Return the (x, y) coordinate for the center point of the cell that contains the specified text.  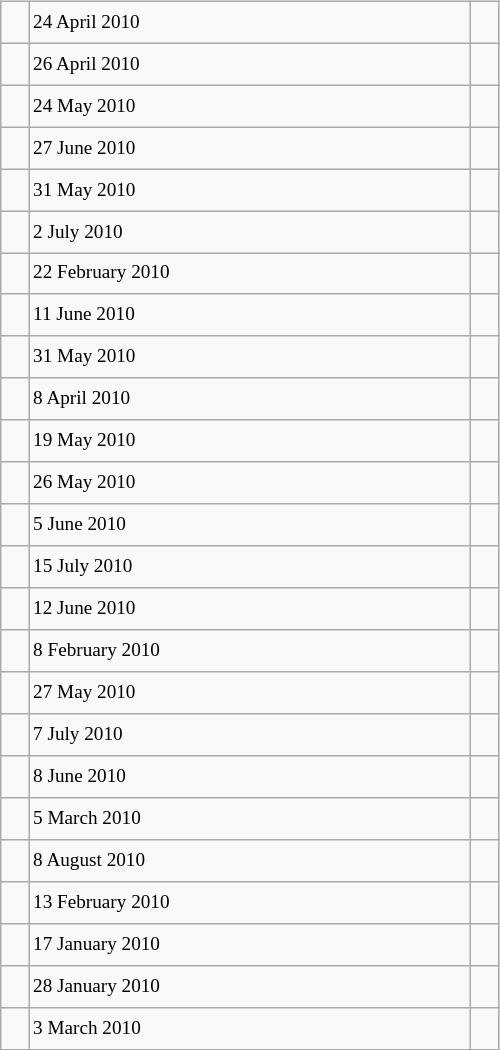
5 June 2010 (249, 525)
8 February 2010 (249, 651)
24 May 2010 (249, 106)
27 May 2010 (249, 693)
22 February 2010 (249, 274)
13 February 2010 (249, 902)
8 June 2010 (249, 777)
8 August 2010 (249, 861)
26 April 2010 (249, 64)
5 March 2010 (249, 819)
8 April 2010 (249, 399)
7 July 2010 (249, 735)
26 May 2010 (249, 483)
27 June 2010 (249, 148)
3 March 2010 (249, 1028)
11 June 2010 (249, 315)
12 June 2010 (249, 609)
28 January 2010 (249, 986)
19 May 2010 (249, 441)
24 April 2010 (249, 22)
2 July 2010 (249, 232)
17 January 2010 (249, 944)
15 July 2010 (249, 567)
